Pinpoint the cell where the given text exists, returning its [X, Y] midpoint coordinate. 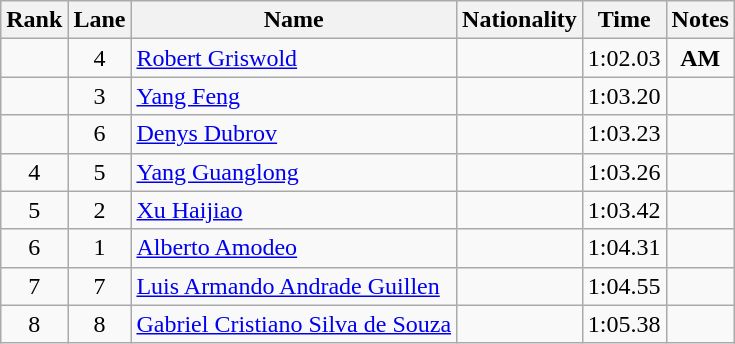
1:03.26 [624, 172]
1:03.23 [624, 134]
Alberto Amodeo [294, 248]
2 [100, 210]
Gabriel Cristiano Silva de Souza [294, 324]
1:04.55 [624, 286]
1:05.38 [624, 324]
1:04.31 [624, 248]
Rank [34, 20]
Name [294, 20]
Yang Guanglong [294, 172]
1:03.42 [624, 210]
Nationality [520, 20]
Luis Armando Andrade Guillen [294, 286]
Time [624, 20]
Notes [700, 20]
3 [100, 96]
Denys Dubrov [294, 134]
Robert Griswold [294, 58]
1:02.03 [624, 58]
Yang Feng [294, 96]
1 [100, 248]
AM [700, 58]
Lane [100, 20]
Xu Haijiao [294, 210]
1:03.20 [624, 96]
